Return (x, y) of the center of cell containing provided text 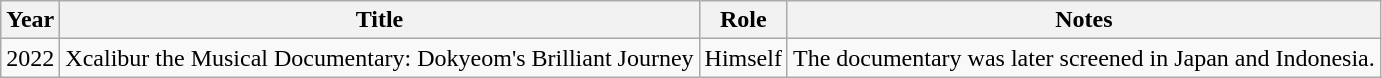
Title (380, 20)
Notes (1084, 20)
The documentary was later screened in Japan and Indonesia. (1084, 58)
Role (743, 20)
2022 (30, 58)
Year (30, 20)
Xcalibur the Musical Documentary: Dokyeom's Brilliant Journey (380, 58)
Himself (743, 58)
